Identify which cell holds the provided text, then report its (X, Y) central coordinate. 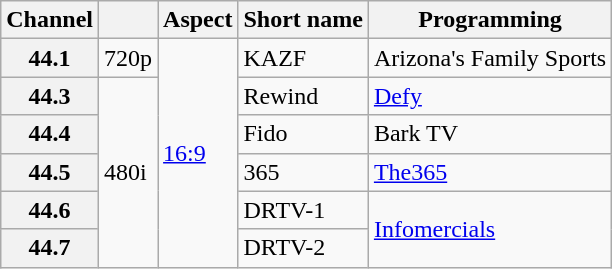
720p (128, 58)
44.5 (50, 172)
16:9 (198, 153)
44.1 (50, 58)
Fido (303, 134)
The365 (490, 172)
KAZF (303, 58)
Infomercials (490, 229)
Short name (303, 20)
Programming (490, 20)
DRTV-1 (303, 210)
Rewind (303, 96)
44.3 (50, 96)
44.4 (50, 134)
DRTV-2 (303, 248)
Bark TV (490, 134)
Defy (490, 96)
Arizona's Family Sports (490, 58)
365 (303, 172)
Channel (50, 20)
44.7 (50, 248)
480i (128, 172)
Aspect (198, 20)
44.6 (50, 210)
